Locate the cell with the specified text and output its (x, y) center coordinate. 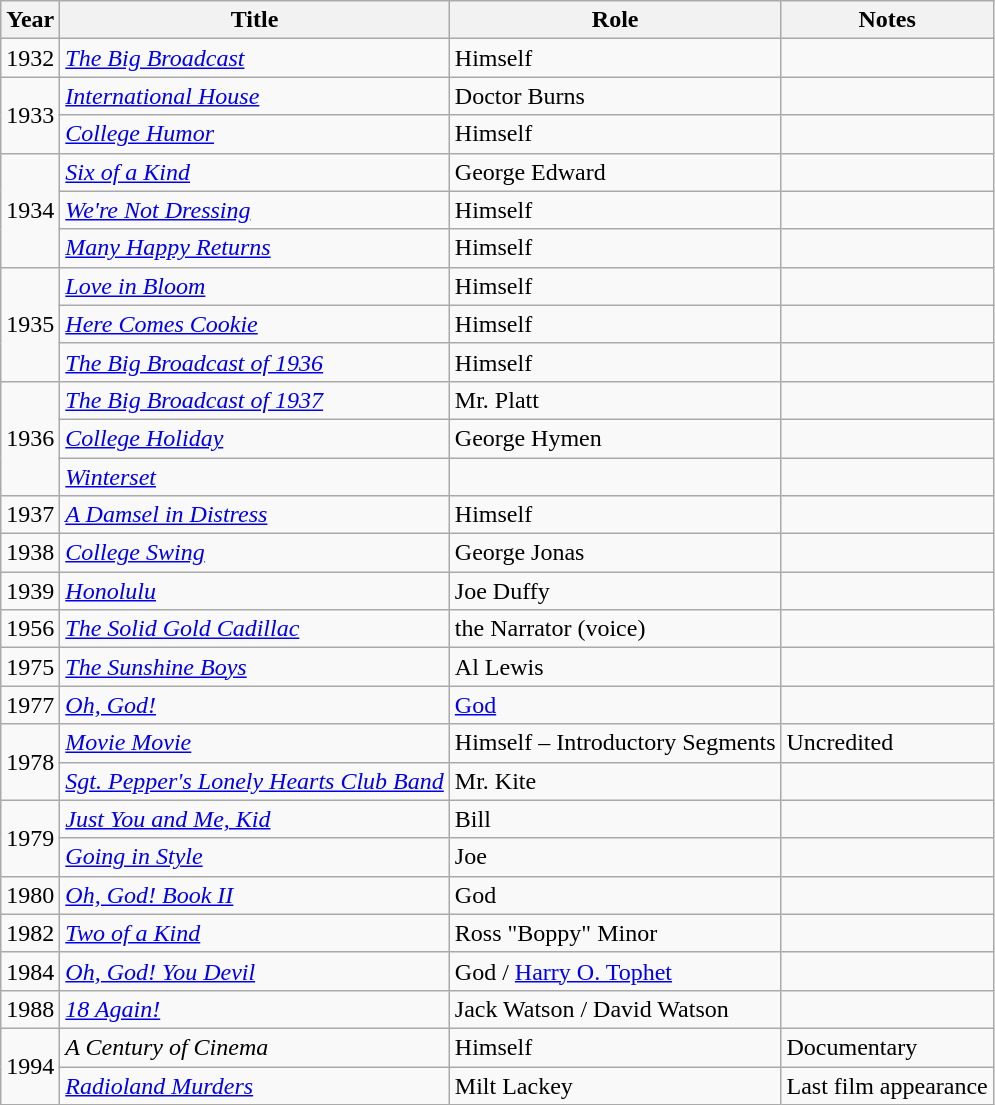
1982 (30, 933)
Bill (615, 819)
Honolulu (255, 591)
Title (255, 20)
College Holiday (255, 438)
1938 (30, 553)
We're Not Dressing (255, 210)
The Sunshine Boys (255, 667)
International House (255, 96)
Here Comes Cookie (255, 324)
1934 (30, 210)
Oh, God! (255, 705)
Joe Duffy (615, 591)
Oh, God! You Devil (255, 971)
God / Harry O. Tophet (615, 971)
Love in Bloom (255, 286)
Going in Style (255, 857)
George Edward (615, 172)
Radioland Murders (255, 1085)
Uncredited (887, 743)
1932 (30, 58)
1978 (30, 762)
1937 (30, 515)
A Damsel in Distress (255, 515)
Doctor Burns (615, 96)
Jack Watson / David Watson (615, 1009)
College Swing (255, 553)
Notes (887, 20)
Year (30, 20)
Many Happy Returns (255, 248)
The Big Broadcast of 1936 (255, 362)
Documentary (887, 1047)
Last film appearance (887, 1085)
1935 (30, 324)
1994 (30, 1066)
George Hymen (615, 438)
Himself – Introductory Segments (615, 743)
Role (615, 20)
1977 (30, 705)
Sgt. Pepper's Lonely Hearts Club Band (255, 781)
1975 (30, 667)
Two of a Kind (255, 933)
Mr. Platt (615, 400)
The Big Broadcast of 1937 (255, 400)
Al Lewis (615, 667)
Ross "Boppy" Minor (615, 933)
Just You and Me, Kid (255, 819)
A Century of Cinema (255, 1047)
Joe (615, 857)
1980 (30, 895)
The Big Broadcast (255, 58)
1988 (30, 1009)
Oh, God! Book II (255, 895)
1939 (30, 591)
1956 (30, 629)
Movie Movie (255, 743)
George Jonas (615, 553)
1933 (30, 115)
Six of a Kind (255, 172)
1936 (30, 438)
1979 (30, 838)
the Narrator (voice) (615, 629)
Milt Lackey (615, 1085)
1984 (30, 971)
18 Again! (255, 1009)
Mr. Kite (615, 781)
The Solid Gold Cadillac (255, 629)
Winterset (255, 477)
College Humor (255, 134)
